Return [x, y] of the center of cell containing provided text 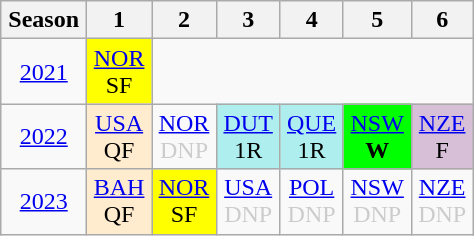
NSWDNP [377, 202]
1 [120, 20]
5 [377, 20]
USADNP [248, 202]
NZEDNP [442, 202]
2 [184, 20]
NSWW [377, 136]
2023 [44, 202]
3 [248, 20]
2022 [44, 136]
BAHQF [120, 202]
6 [442, 20]
DUT1R [248, 136]
2021 [44, 72]
Season [44, 20]
USAQF [120, 136]
4 [312, 20]
POLDNP [312, 202]
NORDNP [184, 136]
QUE1R [312, 136]
NZEF [442, 136]
